Extract the [X, Y] coordinate from the center of the cell holding the provided text.  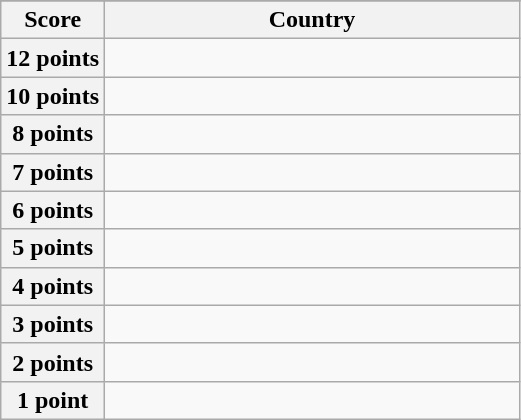
4 points [53, 286]
8 points [53, 134]
3 points [53, 324]
1 point [53, 400]
Country [312, 20]
10 points [53, 96]
5 points [53, 248]
2 points [53, 362]
6 points [53, 210]
7 points [53, 172]
Score [53, 20]
12 points [53, 58]
